For the text-containing cell, return its midpoint in (X, Y) coordinate format. 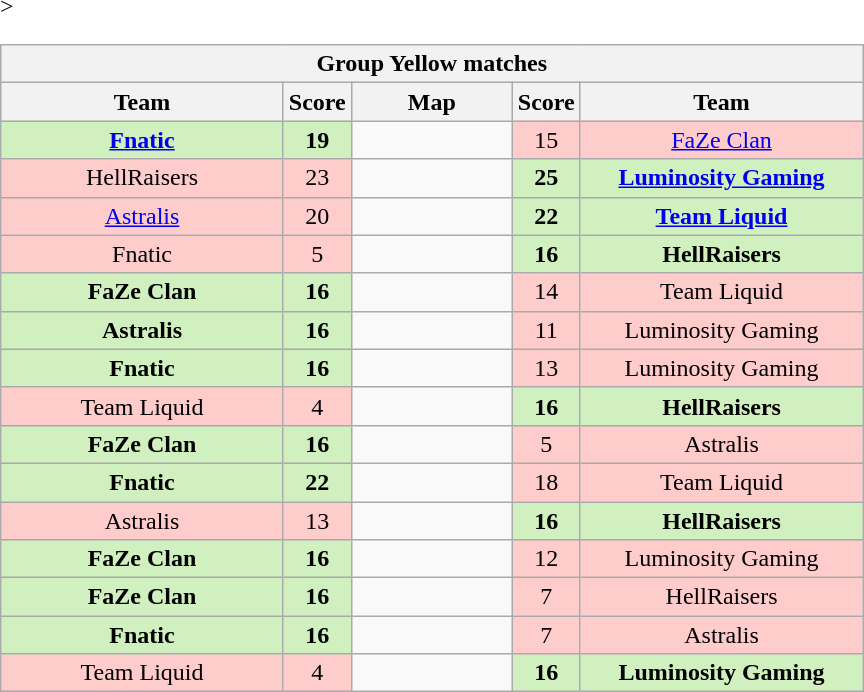
Group Yellow matches (432, 64)
Map (432, 102)
14 (546, 292)
12 (546, 559)
19 (317, 140)
18 (546, 482)
15 (546, 140)
20 (317, 216)
23 (317, 178)
11 (546, 330)
25 (546, 178)
